Scan for the cell matching the given text and deliver its [X, Y] coordinate at center. 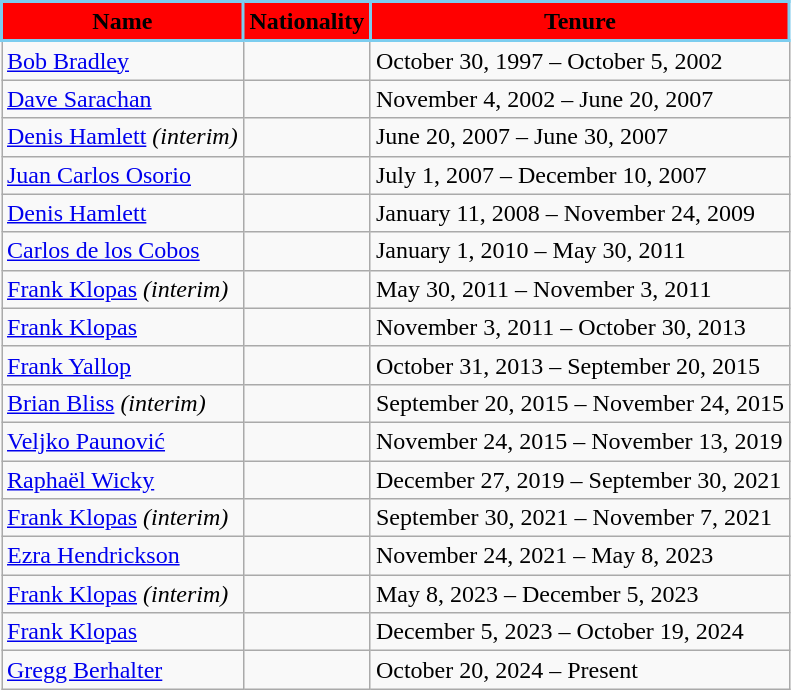
Bob Bradley [123, 60]
December 5, 2023 – October 19, 2024 [580, 632]
October 30, 1997 – October 5, 2002 [580, 60]
Gregg Berhalter [123, 670]
Denis Hamlett (interim) [123, 137]
November 24, 2021 – May 8, 2023 [580, 556]
Denis Hamlett [123, 213]
Juan Carlos Osorio [123, 175]
Raphaël Wicky [123, 479]
January 1, 2010 – May 30, 2011 [580, 251]
November 3, 2011 – October 30, 2013 [580, 327]
October 20, 2024 – Present [580, 670]
September 20, 2015 – November 24, 2015 [580, 403]
July 1, 2007 – December 10, 2007 [580, 175]
Brian Bliss (interim) [123, 403]
May 30, 2011 – November 3, 2011 [580, 289]
Name [123, 22]
Carlos de los Cobos [123, 251]
June 20, 2007 – June 30, 2007 [580, 137]
September 30, 2021 – November 7, 2021 [580, 518]
Ezra Hendrickson [123, 556]
May 8, 2023 – December 5, 2023 [580, 594]
November 24, 2015 – November 13, 2019 [580, 441]
Nationality [306, 22]
Tenure [580, 22]
November 4, 2002 – June 20, 2007 [580, 99]
December 27, 2019 – September 30, 2021 [580, 479]
Dave Sarachan [123, 99]
Veljko Paunović [123, 441]
Frank Yallop [123, 365]
October 31, 2013 – September 20, 2015 [580, 365]
January 11, 2008 – November 24, 2009 [580, 213]
